Determine the (x, y) coordinate at the center of the cell enclosing the given text.  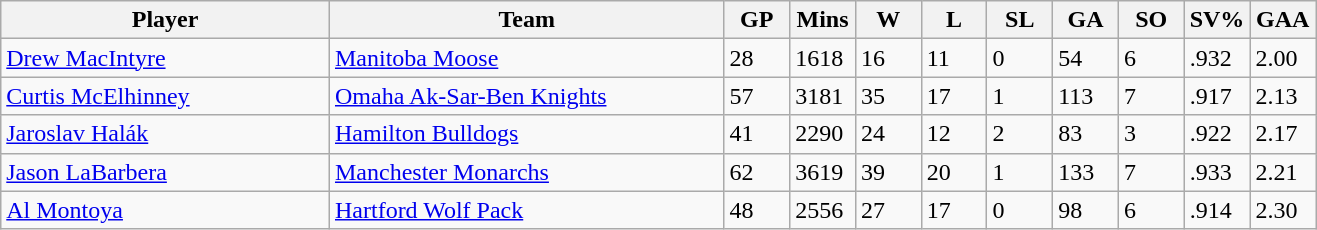
2.13 (1283, 96)
Player (166, 20)
2.17 (1283, 134)
2.21 (1283, 172)
Manchester Monarchs (526, 172)
SO (1151, 20)
12 (954, 134)
11 (954, 58)
83 (1086, 134)
62 (757, 172)
GA (1086, 20)
16 (888, 58)
Manitoba Moose (526, 58)
3619 (823, 172)
.914 (1217, 210)
35 (888, 96)
Omaha Ak-Sar-Ben Knights (526, 96)
Jason LaBarbera (166, 172)
27 (888, 210)
3 (1151, 134)
SV% (1217, 20)
GAA (1283, 20)
20 (954, 172)
.922 (1217, 134)
Curtis McElhinney (166, 96)
113 (1086, 96)
2290 (823, 134)
39 (888, 172)
1618 (823, 58)
Hamilton Bulldogs (526, 134)
GP (757, 20)
2.30 (1283, 210)
24 (888, 134)
98 (1086, 210)
48 (757, 210)
3181 (823, 96)
Hartford Wolf Pack (526, 210)
Al Montoya (166, 210)
133 (1086, 172)
W (888, 20)
.917 (1217, 96)
57 (757, 96)
41 (757, 134)
2556 (823, 210)
.933 (1217, 172)
28 (757, 58)
2 (1020, 134)
SL (1020, 20)
2.00 (1283, 58)
54 (1086, 58)
Drew MacIntyre (166, 58)
.932 (1217, 58)
Team (526, 20)
Jaroslav Halák (166, 134)
L (954, 20)
Mins (823, 20)
